Extract the (X, Y) coordinate from the center of the cell holding the provided text.  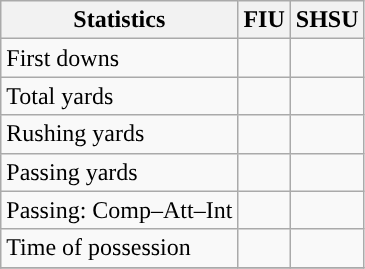
Statistics (120, 20)
SHSU (327, 20)
Rushing yards (120, 134)
Passing yards (120, 172)
First downs (120, 58)
Total yards (120, 96)
FIU (264, 20)
Passing: Comp–Att–Int (120, 210)
Time of possession (120, 248)
